From the cell containing the given text, extract its center point as (X, Y) coordinate. 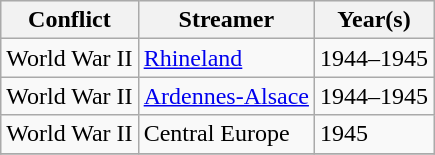
1945 (374, 134)
Rhineland (226, 58)
Central Europe (226, 134)
Streamer (226, 20)
Ardennes-Alsace (226, 96)
Year(s) (374, 20)
Conflict (70, 20)
